Find where the given text appears and provide that cell's center as (X, Y) coordinate. 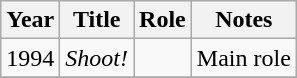
Main role (244, 58)
Title (97, 20)
1994 (30, 58)
Role (163, 20)
Shoot! (97, 58)
Year (30, 20)
Notes (244, 20)
